Pinpoint the cell where the given text exists, returning its (x, y) midpoint coordinate. 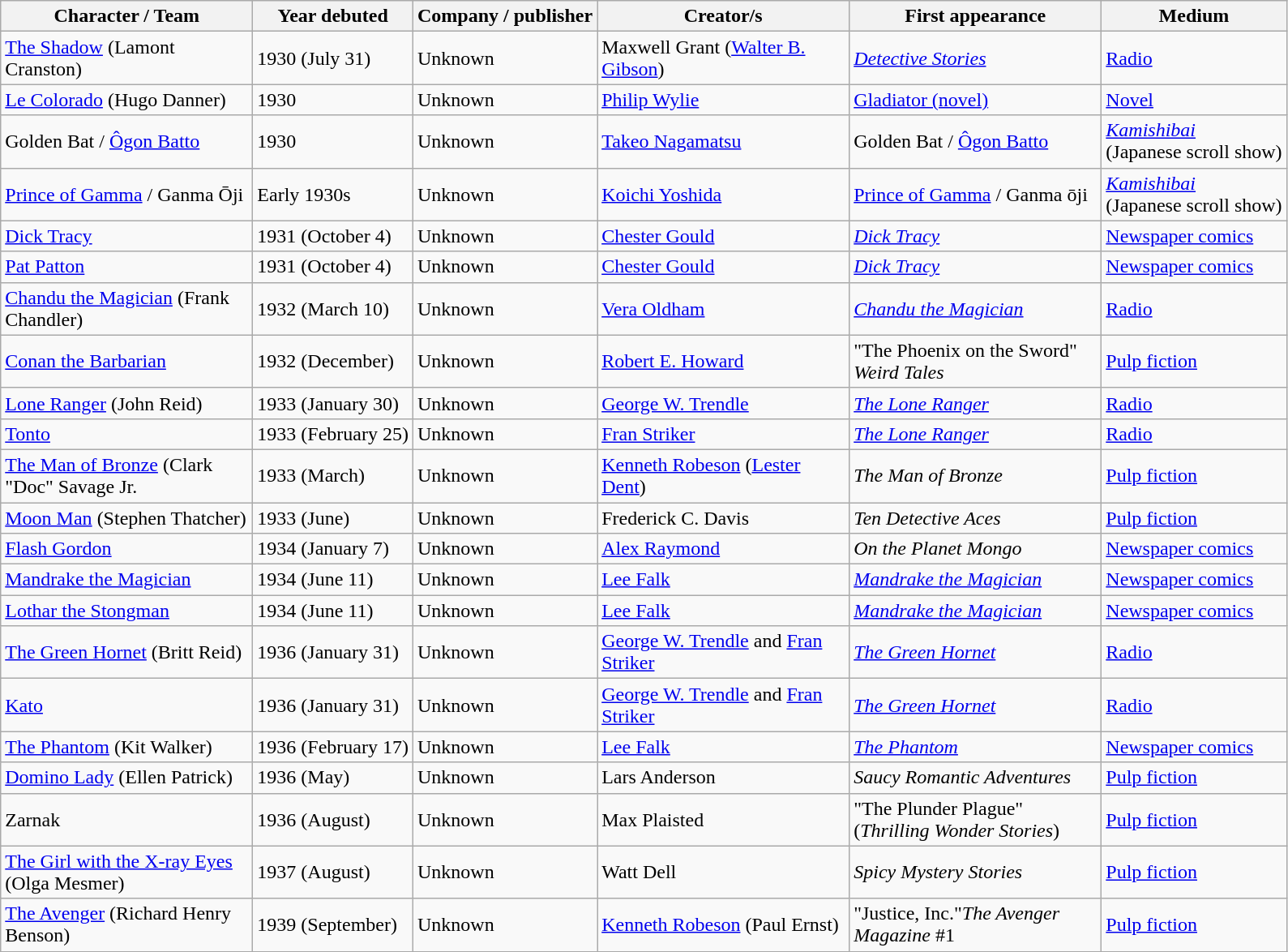
Detective Stories (976, 58)
The Green Hornet (Britt Reid) (126, 652)
On the Planet Mongo (976, 549)
Creator/s (723, 16)
The Shadow (Lamont Cranston) (126, 58)
Moon Man (Stephen Thatcher) (126, 518)
Lothar the Stongman (126, 611)
1933 (March) (333, 475)
Novel (1194, 100)
Prince of Gamma / Ganma Ōji (126, 195)
1933 (June) (333, 518)
First appearance (976, 16)
Spicy Mystery Stories (976, 873)
Company / publisher (506, 16)
1936 (February 17) (333, 747)
1936 (August) (333, 819)
Tonto (126, 434)
"The Plunder Plague" (Thrilling Wonder Stories) (976, 819)
1932 (March 10) (333, 308)
Chandu the Magician (976, 308)
Kenneth Robeson (Paul Ernst) (723, 924)
Pat Patton (126, 267)
1936 (May) (333, 778)
Kenneth Robeson (Lester Dent) (723, 475)
1932 (December) (333, 362)
Lone Ranger (John Reid) (126, 403)
Koichi Yoshida (723, 195)
Zarnak (126, 819)
Lars Anderson (723, 778)
Maxwell Grant (Walter B. Gibson) (723, 58)
Le Colorado (Hugo Danner) (126, 100)
The Avenger (Richard Henry Benson) (126, 924)
The Man of Bronze (976, 475)
Year debuted (333, 16)
"Justice, Inc."The Avenger Magazine #1 (976, 924)
George W. Trendle (723, 403)
Early 1930s (333, 195)
Prince of Gamma / Ganma ōji (976, 195)
Ten Detective Aces (976, 518)
Frederick C. Davis (723, 518)
The Phantom (976, 747)
1934 (January 7) (333, 549)
1933 (February 25) (333, 434)
Vera Oldham (723, 308)
Character / Team (126, 16)
The Phantom (Kit Walker) (126, 747)
Domino Lady (Ellen Patrick) (126, 778)
1933 (January 30) (333, 403)
Max Plaisted (723, 819)
Alex Raymond (723, 549)
Chandu the Magician (Frank Chandler) (126, 308)
Gladiator (novel) (976, 100)
1939 (September) (333, 924)
Saucy Romantic Adventures (976, 778)
The Man of Bronze (Clark "Doc" Savage Jr. (126, 475)
The Girl with the X-ray Eyes (Olga Mesmer) (126, 873)
Kato (126, 705)
Fran Striker (723, 434)
1937 (August) (333, 873)
Watt Dell (723, 873)
"The Phoenix on the Sword" Weird Tales (976, 362)
Takeo Nagamatsu (723, 141)
Flash Gordon (126, 549)
Conan the Barbarian (126, 362)
Philip Wylie (723, 100)
1930 (July 31) (333, 58)
Robert E. Howard (723, 362)
Medium (1194, 16)
